Locate the cell with the specified text and output its (x, y) center coordinate. 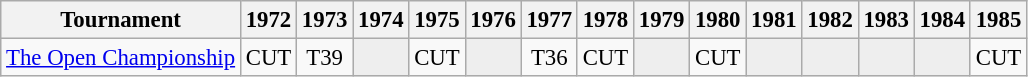
T36 (549, 58)
1982 (830, 20)
1972 (268, 20)
1981 (774, 20)
Tournament (121, 20)
1984 (942, 20)
1974 (381, 20)
1976 (493, 20)
1977 (549, 20)
1985 (998, 20)
1980 (718, 20)
1978 (605, 20)
1975 (437, 20)
The Open Championship (121, 58)
T39 (325, 58)
1973 (325, 20)
1983 (886, 20)
1979 (661, 20)
